Capture the cell that displays the provided text and extract its [x, y] central coordinate. 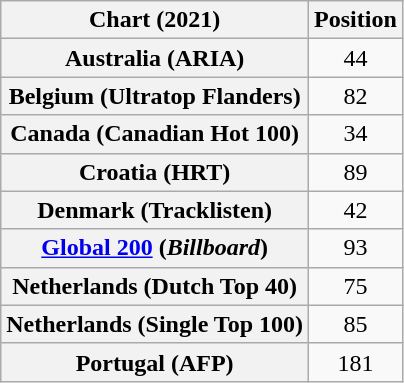
Netherlands (Single Top 100) [155, 324]
Croatia (HRT) [155, 172]
93 [356, 248]
Position [356, 20]
Chart (2021) [155, 20]
Australia (ARIA) [155, 58]
85 [356, 324]
Global 200 (Billboard) [155, 248]
82 [356, 96]
Canada (Canadian Hot 100) [155, 134]
Denmark (Tracklisten) [155, 210]
75 [356, 286]
Portugal (AFP) [155, 362]
34 [356, 134]
89 [356, 172]
Netherlands (Dutch Top 40) [155, 286]
181 [356, 362]
44 [356, 58]
42 [356, 210]
Belgium (Ultratop Flanders) [155, 96]
